Pinpoint the cell where the given text exists, returning its [X, Y] midpoint coordinate. 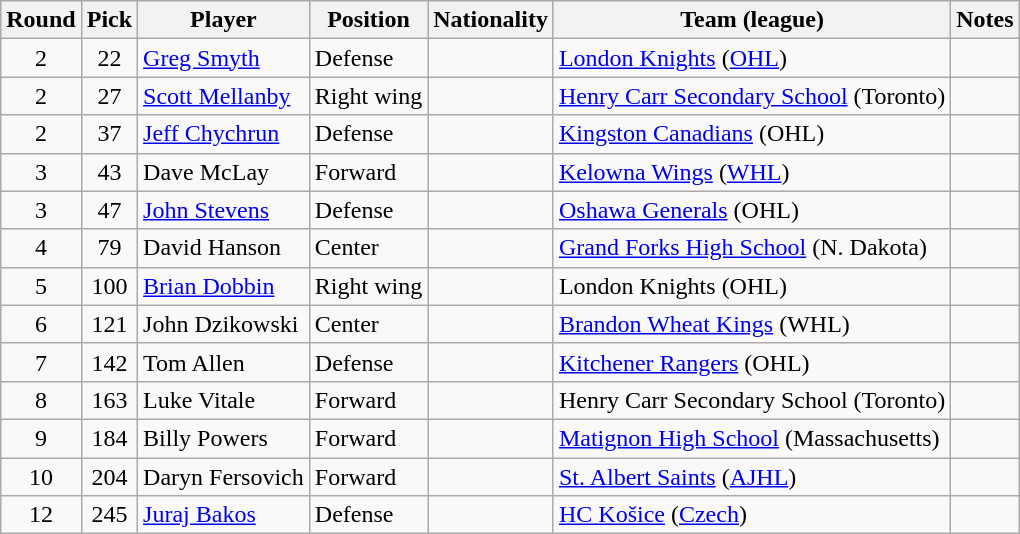
HC Košice (Czech) [752, 515]
Brandon Wheat Kings (WHL) [752, 324]
4 [41, 248]
6 [41, 324]
5 [41, 286]
12 [41, 515]
John Dzikowski [224, 324]
Dave McLay [224, 172]
22 [109, 58]
Luke Vitale [224, 400]
Oshawa Generals (OHL) [752, 210]
9 [41, 438]
121 [109, 324]
245 [109, 515]
Scott Mellanby [224, 96]
Nationality [491, 20]
163 [109, 400]
Juraj Bakos [224, 515]
10 [41, 477]
Kingston Canadians (OHL) [752, 134]
David Hanson [224, 248]
184 [109, 438]
79 [109, 248]
Matignon High School (Massachusetts) [752, 438]
Kitchener Rangers (OHL) [752, 362]
Player [224, 20]
27 [109, 96]
43 [109, 172]
8 [41, 400]
Notes [985, 20]
7 [41, 362]
100 [109, 286]
142 [109, 362]
Position [368, 20]
37 [109, 134]
Daryn Fersovich [224, 477]
Team (league) [752, 20]
47 [109, 210]
Tom Allen [224, 362]
Grand Forks High School (N. Dakota) [752, 248]
Billy Powers [224, 438]
Brian Dobbin [224, 286]
Kelowna Wings (WHL) [752, 172]
Round [41, 20]
Greg Smyth [224, 58]
St. Albert Saints (AJHL) [752, 477]
Jeff Chychrun [224, 134]
204 [109, 477]
Pick [109, 20]
John Stevens [224, 210]
